Scan for the cell matching the given text and deliver its (x, y) coordinate at center. 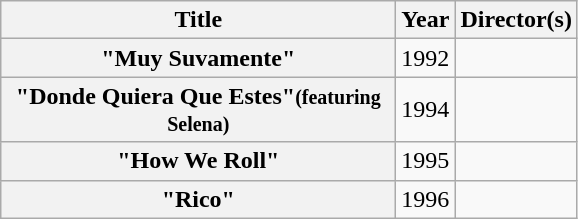
1994 (426, 110)
1992 (426, 58)
1996 (426, 199)
Director(s) (516, 20)
"Muy Suvamente" (198, 58)
"Rico" (198, 199)
"How We Roll" (198, 161)
Year (426, 20)
"Donde Quiera Que Estes"(featuring Selena) (198, 110)
1995 (426, 161)
Title (198, 20)
